For the text-containing cell, return its midpoint in [x, y] coordinate format. 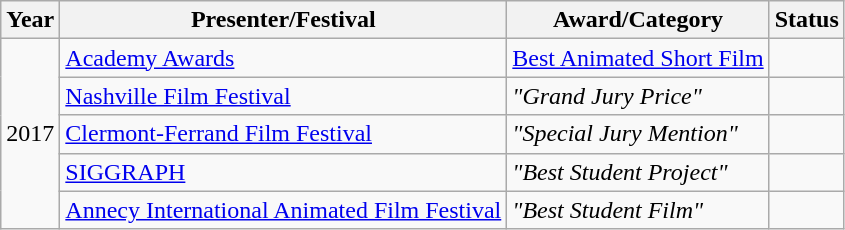
Award/Category [638, 20]
"Grand Jury Price" [638, 96]
Nashville Film Festival [284, 96]
Year [30, 20]
SIGGRAPH [284, 172]
"Special Jury Mention" [638, 134]
Status [806, 20]
Clermont-Ferrand Film Festival [284, 134]
Best Animated Short Film [638, 58]
"Best Student Film" [638, 210]
2017 [30, 134]
Presenter/Festival [284, 20]
Annecy International Animated Film Festival [284, 210]
"Best Student Project" [638, 172]
Academy Awards [284, 58]
